Extract the [x, y] coordinate from the center of the cell holding the provided text.  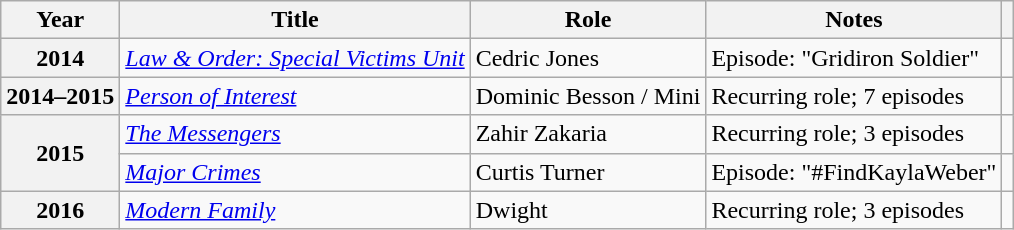
Year [60, 20]
2014–2015 [60, 96]
Dominic Besson / Mini [588, 96]
Recurring role; 7 episodes [854, 96]
Curtis Turner [588, 172]
Modern Family [295, 210]
2014 [60, 58]
Major Crimes [295, 172]
Notes [854, 20]
Episode: "Gridiron Soldier" [854, 58]
Zahir Zakaria [588, 134]
Episode: "#FindKaylaWeber" [854, 172]
The Messengers [295, 134]
Role [588, 20]
Dwight [588, 210]
2015 [60, 153]
Title [295, 20]
Cedric Jones [588, 58]
Law & Order: Special Victims Unit [295, 58]
2016 [60, 210]
Person of Interest [295, 96]
